Determine the [X, Y] coordinate at the center of the cell enclosing the given text.  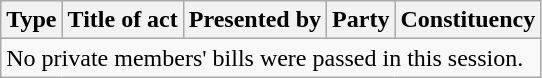
Title of act [122, 20]
Presented by [254, 20]
Party [361, 20]
Type [32, 20]
No private members' bills were passed in this session. [271, 58]
Constituency [468, 20]
